Return the [x, y] coordinate for the center point of the cell that contains the specified text.  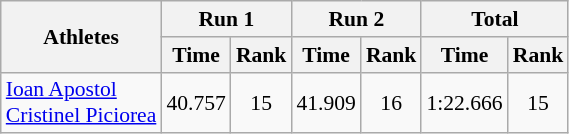
Ioan ApostolCristinel Piciorea [82, 102]
Run 2 [356, 19]
Run 1 [226, 19]
Total [494, 19]
41.909 [326, 102]
Athletes [82, 36]
40.757 [196, 102]
16 [392, 102]
1:22.666 [464, 102]
